Provide the [X, Y] coordinate of the cell's center where the given text is located.  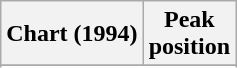
Peakposition [189, 34]
Chart (1994) [72, 34]
